From the cell containing the given text, extract its center point as [x, y] coordinate. 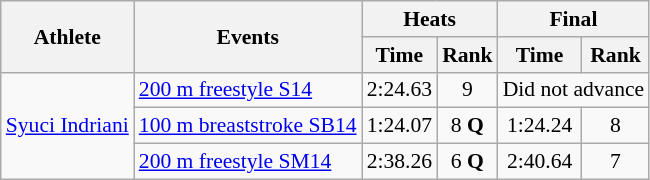
Heats [430, 19]
200 m freestyle S14 [248, 90]
2:40.64 [540, 162]
9 [468, 90]
Athlete [68, 36]
1:24.24 [540, 126]
8 Q [468, 126]
200 m freestyle SM14 [248, 162]
8 [616, 126]
Syuci Indriani [68, 126]
Events [248, 36]
6 Q [468, 162]
Did not advance [574, 90]
1:24.07 [400, 126]
Final [574, 19]
2:24.63 [400, 90]
7 [616, 162]
100 m breaststroke SB14 [248, 126]
2:38.26 [400, 162]
